Determine the (X, Y) coordinate at the center of the cell enclosing the given text.  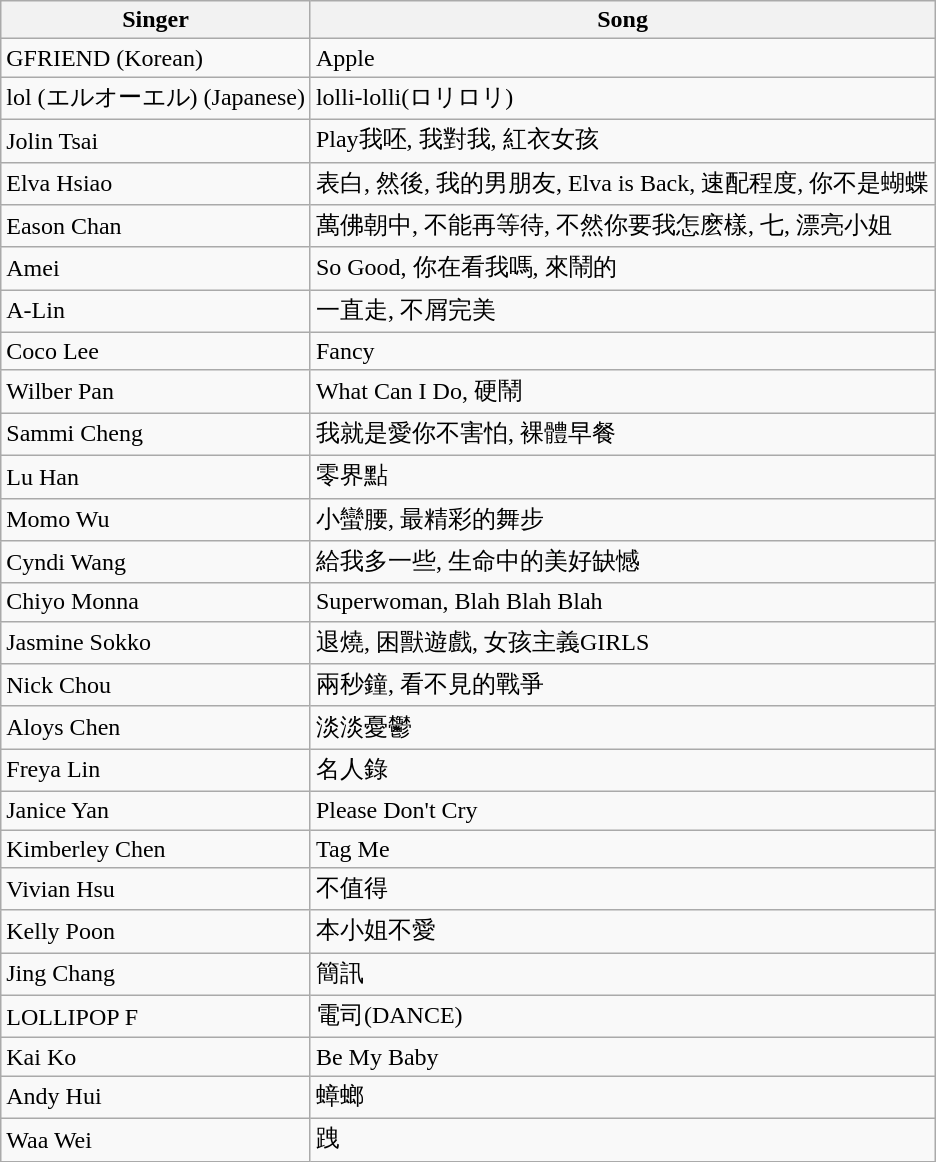
Superwoman, Blah Blah Blah (622, 602)
Song (622, 20)
我就是愛你不害怕, 裸體早餐 (622, 434)
Jing Chang (156, 974)
Coco Lee (156, 351)
本小姐不愛 (622, 932)
Be My Baby (622, 1057)
Please Don't Cry (622, 810)
Sammi Cheng (156, 434)
Play我呸, 我對我, 紅衣女孩 (622, 140)
Amei (156, 268)
Kai Ko (156, 1057)
兩秒鐘, 看不見的戰爭 (622, 686)
給我多一些, 生命中的美好缺憾 (622, 562)
零界點 (622, 476)
小蠻腰, 最精彩的舞步 (622, 520)
Cyndi Wang (156, 562)
淡淡憂鬱 (622, 728)
Waa Wei (156, 1140)
GFRIEND (Korean) (156, 58)
Momo Wu (156, 520)
電司(DANCE) (622, 1016)
So Good, 你在看我嗎, 來鬧的 (622, 268)
Jasmine Sokko (156, 642)
Singer (156, 20)
lolli-lolli(ロリロリ) (622, 98)
萬佛朝中, 不能再等待, 不然你要我怎麽樣, 七, 漂亮小姐 (622, 226)
What Can I Do, 硬鬧 (622, 392)
Lu Han (156, 476)
名人錄 (622, 770)
Tag Me (622, 849)
Nick Chou (156, 686)
Wilber Pan (156, 392)
Kimberley Chen (156, 849)
Janice Yan (156, 810)
Aloys Chen (156, 728)
Freya Lin (156, 770)
表白, 然後, 我的男朋友, Elva is Back, 速配程度, 你不是蝴蝶 (622, 184)
Apple (622, 58)
簡訊 (622, 974)
Jolin Tsai (156, 140)
蟑螂 (622, 1098)
退燒, 困獸遊戲, 女孩主義GIRLS (622, 642)
跩 (622, 1140)
Chiyo Monna (156, 602)
Eason Chan (156, 226)
lol (エルオーエル) (Japanese) (156, 98)
Vivian Hsu (156, 890)
LOLLIPOP F (156, 1016)
Fancy (622, 351)
Elva Hsiao (156, 184)
Andy Hui (156, 1098)
不值得 (622, 890)
一直走, 不屑完美 (622, 312)
Kelly Poon (156, 932)
A-Lin (156, 312)
